For the text-containing cell, return its midpoint in (x, y) coordinate format. 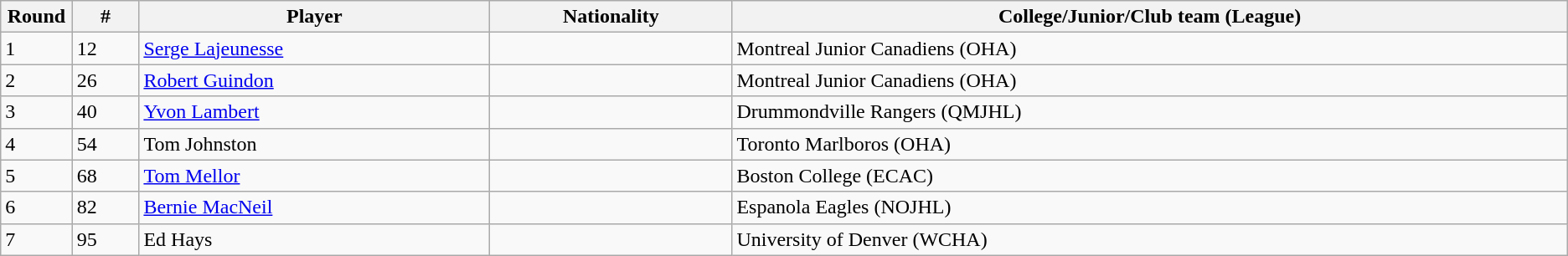
5 (37, 176)
Nationality (611, 17)
26 (106, 80)
Boston College (ECAC) (1149, 176)
4 (37, 144)
Drummondville Rangers (QMJHL) (1149, 112)
Serge Lajeunesse (315, 49)
Toronto Marlboros (OHA) (1149, 144)
12 (106, 49)
3 (37, 112)
Espanola Eagles (NOJHL) (1149, 207)
College/Junior/Club team (League) (1149, 17)
Ed Hays (315, 239)
7 (37, 239)
1 (37, 49)
Bernie MacNeil (315, 207)
82 (106, 207)
Player (315, 17)
Robert Guindon (315, 80)
Tom Mellor (315, 176)
68 (106, 176)
95 (106, 239)
2 (37, 80)
6 (37, 207)
Round (37, 17)
40 (106, 112)
# (106, 17)
University of Denver (WCHA) (1149, 239)
Tom Johnston (315, 144)
54 (106, 144)
Yvon Lambert (315, 112)
